Find where the given text appears and provide that cell's center as [x, y] coordinate. 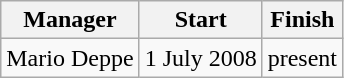
Mario Deppe [70, 58]
present [302, 58]
Start [200, 20]
Finish [302, 20]
Manager [70, 20]
1 July 2008 [200, 58]
